Return the (x, y) coordinate for the center point of the cell that contains the specified text.  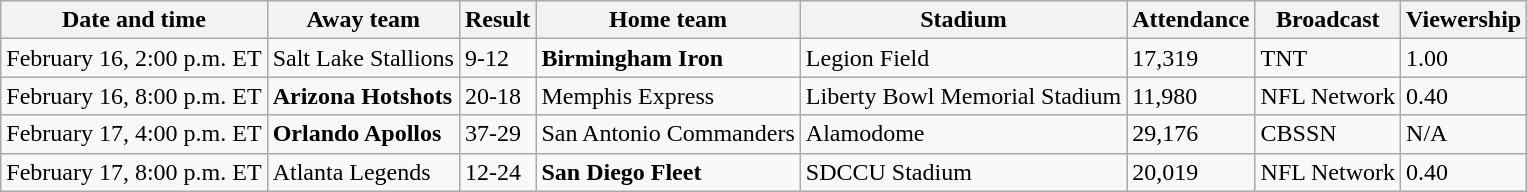
9-12 (497, 58)
Result (497, 20)
20-18 (497, 96)
12-24 (497, 172)
Alamodome (963, 134)
Orlando Apollos (363, 134)
Stadium (963, 20)
1.00 (1464, 58)
Date and time (134, 20)
Away team (363, 20)
20,019 (1191, 172)
N/A (1464, 134)
February 16, 2:00 p.m. ET (134, 58)
San Antonio Commanders (668, 134)
Atlanta Legends (363, 172)
SDCCU Stadium (963, 172)
CBSSN (1328, 134)
37-29 (497, 134)
Broadcast (1328, 20)
Birmingham Iron (668, 58)
Attendance (1191, 20)
Viewership (1464, 20)
11,980 (1191, 96)
February 17, 8:00 p.m. ET (134, 172)
Memphis Express (668, 96)
February 16, 8:00 p.m. ET (134, 96)
San Diego Fleet (668, 172)
Home team (668, 20)
Liberty Bowl Memorial Stadium (963, 96)
Salt Lake Stallions (363, 58)
Legion Field (963, 58)
Arizona Hotshots (363, 96)
29,176 (1191, 134)
February 17, 4:00 p.m. ET (134, 134)
17,319 (1191, 58)
TNT (1328, 58)
